For the text-containing cell, return its midpoint in [x, y] coordinate format. 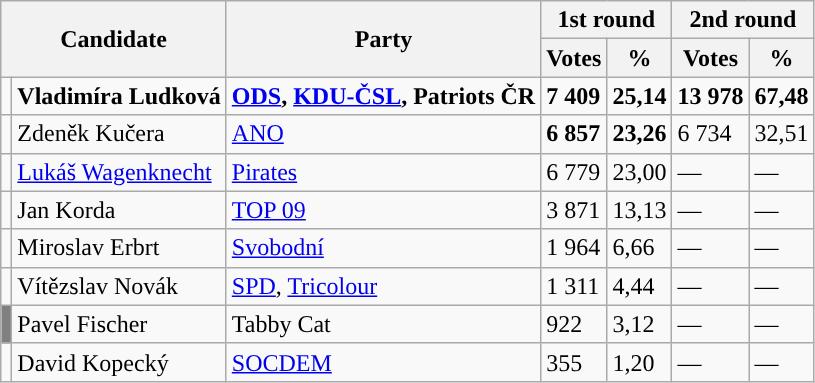
922 [574, 324]
TOP 09 [383, 210]
6,66 [640, 248]
1 964 [574, 248]
1st round [606, 20]
3 871 [574, 210]
Party [383, 39]
Svobodní [383, 248]
6 734 [710, 134]
355 [574, 362]
ANO [383, 134]
David Kopecký [119, 362]
Zdeněk Kučera [119, 134]
SPD, Tricolour [383, 286]
1,20 [640, 362]
32,51 [782, 134]
3,12 [640, 324]
Tabby Cat [383, 324]
Pavel Fischer [119, 324]
Vladimíra Ludková [119, 96]
SOCDEM [383, 362]
6 857 [574, 134]
Miroslav Erbrt [119, 248]
2nd round [743, 20]
23,00 [640, 172]
4,44 [640, 286]
Candidate [114, 39]
Lukáš Wagenknecht [119, 172]
25,14 [640, 96]
23,26 [640, 134]
67,48 [782, 96]
6 779 [574, 172]
Jan Korda [119, 210]
Vítězslav Novák [119, 286]
Pirates [383, 172]
7 409 [574, 96]
13 978 [710, 96]
13,13 [640, 210]
1 311 [574, 286]
ODS, KDU-ČSL, Patriots ČR [383, 96]
